Return the [X, Y] coordinate for the center point of the cell that contains the specified text.  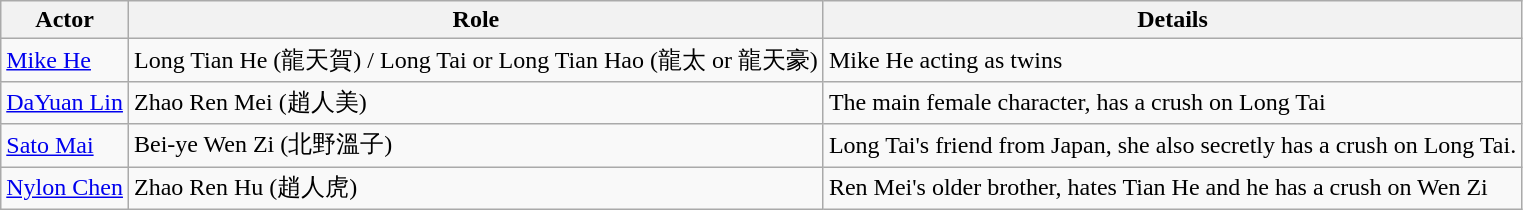
Mike He [65, 60]
Sato Mai [65, 146]
DaYuan Lin [65, 102]
Actor [65, 20]
Long Tian He (龍天賀) / Long Tai or Long Tian Hao (龍太 or 龍天豪) [476, 60]
Details [1172, 20]
Long Tai's friend from Japan, she also secretly has a crush on Long Tai. [1172, 146]
Bei-ye Wen Zi (北野溫子) [476, 146]
The main female character, has a crush on Long Tai [1172, 102]
Ren Mei's older brother, hates Tian He and he has a crush on Wen Zi [1172, 188]
Role [476, 20]
Nylon Chen [65, 188]
Zhao Ren Hu (趙人虎) [476, 188]
Mike He acting as twins [1172, 60]
Zhao Ren Mei (趙人美) [476, 102]
